Determine the [x, y] coordinate at the center of the cell enclosing the given text.  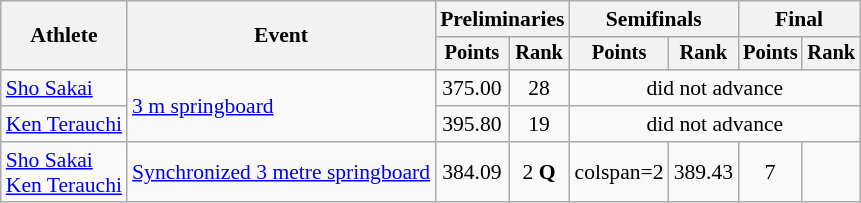
Sho SakaiKen Terauchi [64, 172]
3 m springboard [281, 106]
7 [770, 172]
Preliminaries [502, 19]
colspan=2 [620, 172]
Ken Terauchi [64, 124]
389.43 [704, 172]
375.00 [472, 88]
2 Q [540, 172]
Semifinals [654, 19]
395.80 [472, 124]
Event [281, 36]
19 [540, 124]
Synchronized 3 metre springboard [281, 172]
Athlete [64, 36]
28 [540, 88]
Sho Sakai [64, 88]
384.09 [472, 172]
Final [799, 19]
